Locate the cell with the specified text and output its (x, y) center coordinate. 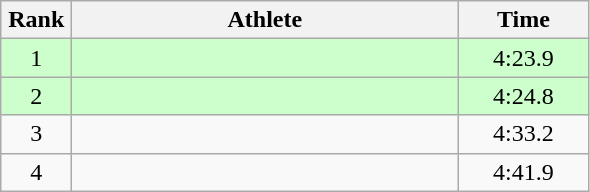
4:41.9 (524, 172)
Rank (36, 20)
4 (36, 172)
2 (36, 96)
3 (36, 134)
1 (36, 58)
4:33.2 (524, 134)
Athlete (265, 20)
Time (524, 20)
4:23.9 (524, 58)
4:24.8 (524, 96)
